Provide the (X, Y) coordinate of the cell's center where the given text is located.  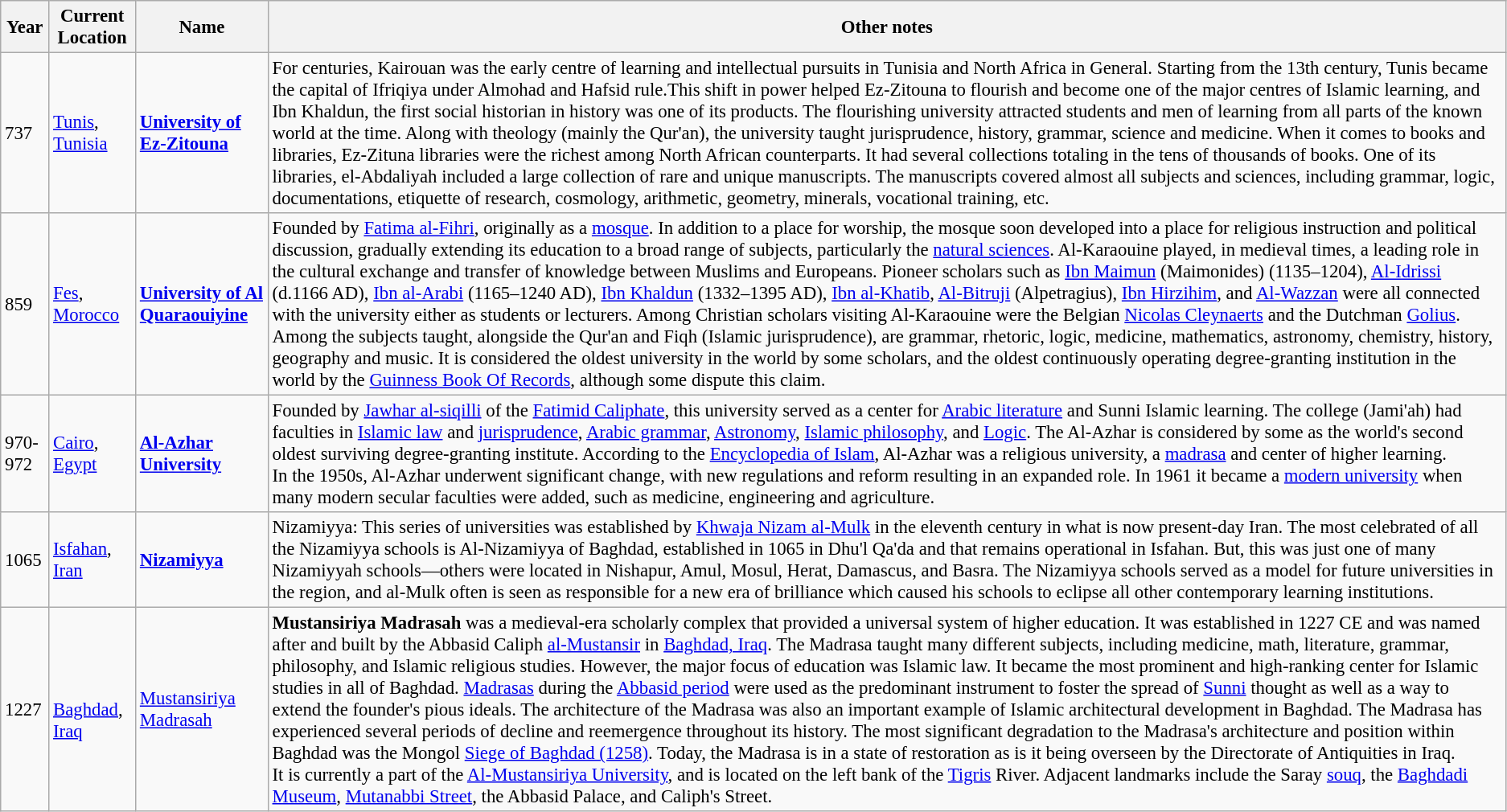
1227 (25, 710)
Name (203, 27)
737 (25, 133)
1065 (25, 560)
Nizamiyya (203, 560)
Al-Azhar University (203, 454)
Baghdad, Iraq (92, 710)
970-972 (25, 454)
Current Location (92, 27)
Year (25, 27)
Mustansiriya Madrasah (203, 710)
University of Al Quaraouiyine (203, 304)
859 (25, 304)
University of Ez-Zitouna (203, 133)
Tunis, Tunisia (92, 133)
Cairo, Egypt (92, 454)
Isfahan, Iran (92, 560)
Other notes (886, 27)
Fes, Morocco (92, 304)
